From the cell containing the given text, extract its center point as (x, y) coordinate. 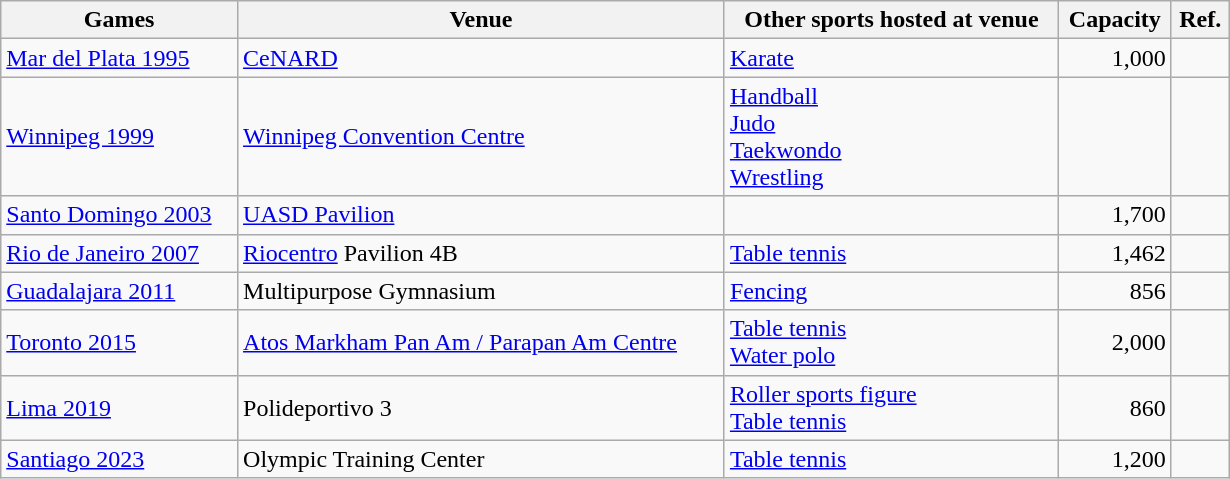
Ref. (1200, 20)
Games (120, 20)
Table tennisWater polo (891, 342)
1,462 (1114, 253)
Other sports hosted at venue (891, 20)
Venue (482, 20)
Roller sports figureTable tennis (891, 408)
HandballJudoTaekwondoWrestling (891, 136)
1,200 (1114, 459)
Winnipeg 1999 (120, 136)
Karate (891, 58)
1,700 (1114, 215)
Polideportivo 3 (482, 408)
Riocentro Pavilion 4B (482, 253)
Atos Markham Pan Am / Parapan Am Centre (482, 342)
860 (1114, 408)
Olympic Training Center (482, 459)
Toronto 2015 (120, 342)
Fencing (891, 291)
Lima 2019 (120, 408)
1,000 (1114, 58)
Multipurpose Gymnasium (482, 291)
Rio de Janeiro 2007 (120, 253)
Capacity (1114, 20)
Winnipeg Convention Centre (482, 136)
Santo Domingo 2003 (120, 215)
UASD Pavilion (482, 215)
Santiago 2023 (120, 459)
Mar del Plata 1995 (120, 58)
Guadalajara 2011 (120, 291)
CeNARD (482, 58)
2,000 (1114, 342)
856 (1114, 291)
